Scan for the cell matching the given text and deliver its (X, Y) coordinate at center. 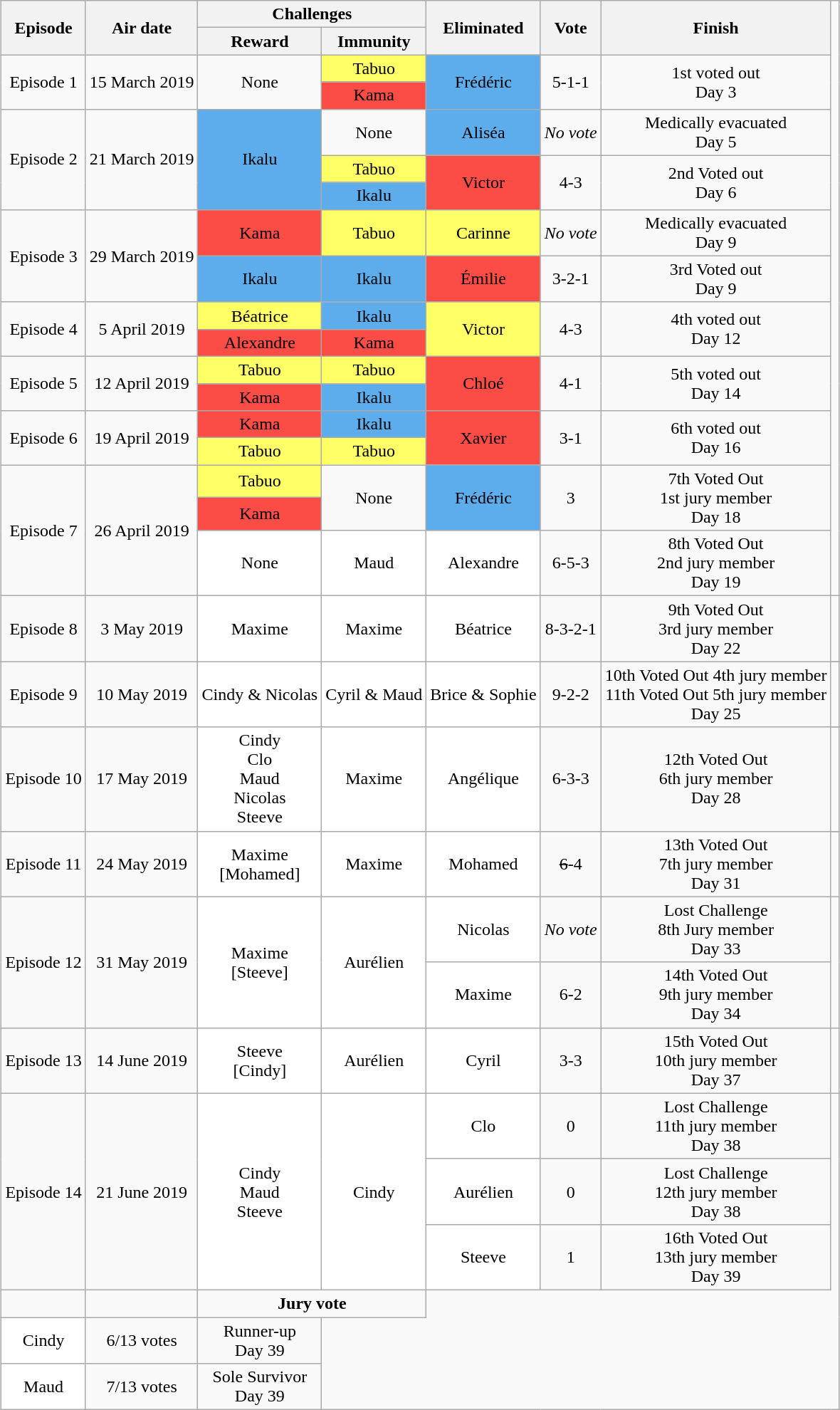
Medically evacuatedDay 9 (716, 232)
1 (571, 1257)
4-1 (571, 383)
Jury vote (312, 1303)
Episode 10 (43, 779)
Episode 11 (43, 864)
Lost Challenge8th Jury memberDay 33 (716, 929)
Episode 2 (43, 160)
Episode 3 (43, 256)
Cindy & Nicolas (260, 694)
3 (571, 498)
Reward (260, 41)
Mohamed (483, 864)
Aliséa (483, 132)
17 May 2019 (142, 779)
7th Voted Out1st jury memberDay 18 (716, 498)
5th voted outDay 14 (716, 383)
1st voted outDay 3 (716, 82)
15th Voted Out10th jury memberDay 37 (716, 1060)
Challenges (312, 14)
Finish (716, 28)
15 March 2019 (142, 82)
10th Voted Out 4th jury member11th Voted Out 5th jury memberDay 25 (716, 694)
8th Voted Out2nd jury memberDay 19 (716, 563)
Air date (142, 28)
Episode 12 (43, 962)
6-5-3 (571, 563)
9th Voted Out3rd jury memberDay 22 (716, 629)
16th Voted Out13th jury memberDay 39 (716, 1257)
Episode 8 (43, 629)
5-1-1 (571, 82)
Immunity (374, 41)
6/13 votes (142, 1340)
Clo (483, 1126)
7/13 votes (142, 1387)
Lost Challenge12th jury memberDay 38 (716, 1191)
Cyril & Maud (374, 694)
Émilie (483, 279)
9-2-2 (571, 694)
21 March 2019 (142, 160)
Episode (43, 28)
Maxime [Steeve] (260, 962)
Lost Challenge11th jury memberDay 38 (716, 1126)
Chloé (483, 383)
Runner-upDay 39 (260, 1340)
Brice & Sophie (483, 694)
3-1 (571, 438)
Steeve (483, 1257)
Episode 7 (43, 531)
4th voted outDay 12 (716, 329)
21 June 2019 (142, 1191)
6-3-3 (571, 779)
Angélique (483, 779)
6th voted outDay 16 (716, 438)
Sole SurvivorDay 39 (260, 1387)
Episode 9 (43, 694)
14 June 2019 (142, 1060)
Episode 4 (43, 329)
19 April 2019 (142, 438)
13th Voted Out7th jury memberDay 31 (716, 864)
29 March 2019 (142, 256)
CindyCloMaudNicolasSteeve (260, 779)
Eliminated (483, 28)
8-3-2-1 (571, 629)
12 April 2019 (142, 383)
6-2 (571, 995)
3 May 2019 (142, 629)
5 April 2019 (142, 329)
Nicolas (483, 929)
12th Voted Out6th jury memberDay 28 (716, 779)
Episode 14 (43, 1191)
Episode 5 (43, 383)
Carinne (483, 232)
3-3 (571, 1060)
3rd Voted outDay 9 (716, 279)
3-2-1 (571, 279)
Episode 6 (43, 438)
Maxime[Mohamed] (260, 864)
24 May 2019 (142, 864)
6-4 (571, 864)
Episode 1 (43, 82)
Medically evacuatedDay 5 (716, 132)
31 May 2019 (142, 962)
14th Voted Out9th jury memberDay 34 (716, 995)
CindyMaudSteeve (260, 1191)
Steeve[Cindy] (260, 1060)
Cyril (483, 1060)
Xavier (483, 438)
Vote (571, 28)
10 May 2019 (142, 694)
26 April 2019 (142, 531)
Episode 13 (43, 1060)
2nd Voted outDay 6 (716, 182)
